From the cell containing the given text, extract its center point as (x, y) coordinate. 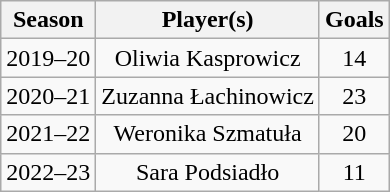
Season (48, 20)
2019–20 (48, 58)
14 (354, 58)
23 (354, 96)
Goals (354, 20)
Zuzanna Łachinowicz (208, 96)
11 (354, 172)
2022–23 (48, 172)
Sara Podsiadło (208, 172)
20 (354, 134)
Oliwia Kasprowicz (208, 58)
2020–21 (48, 96)
Player(s) (208, 20)
Weronika Szmatuła (208, 134)
2021–22 (48, 134)
